Detect which cell encompasses the target text, then output its [x, y] center coordinate. 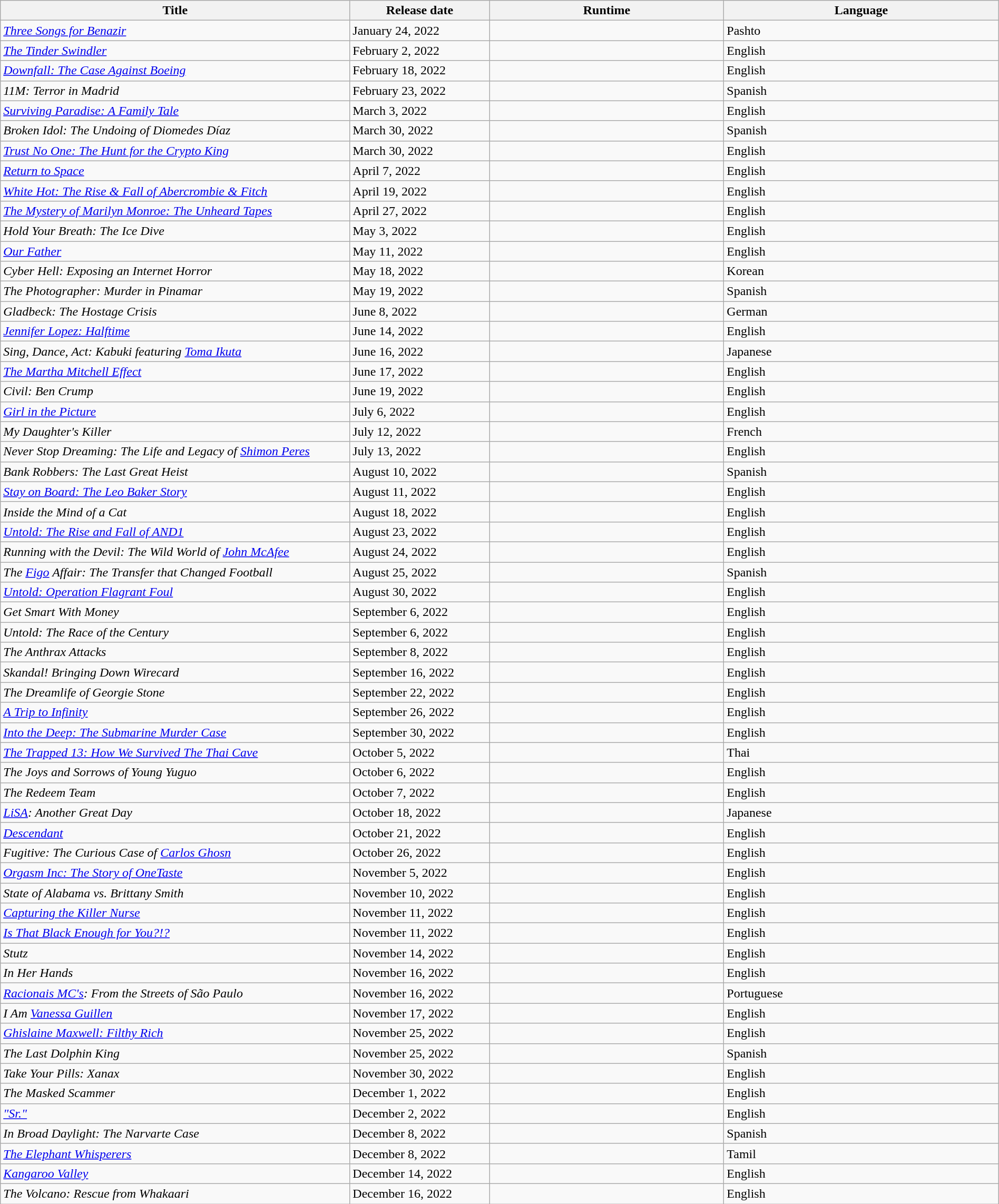
September 8, 2022 [419, 652]
The Masked Scammer [175, 1093]
August 18, 2022 [419, 512]
June 8, 2022 [419, 311]
Broken Idol: The Undoing of Diomedes Díaz [175, 131]
Get Smart With Money [175, 612]
June 16, 2022 [419, 351]
July 12, 2022 [419, 432]
Never Stop Dreaming: The Life and Legacy of Shimon Peres [175, 452]
Bank Robbers: The Last Great Heist [175, 472]
Surviving Paradise: A Family Tale [175, 111]
Is That Black Enough for You?!? [175, 933]
The Joys and Sorrows of Young Yuguo [175, 772]
September 22, 2022 [419, 692]
Runtime [607, 11]
Cyber Hell: Exposing an Internet Horror [175, 271]
Release date [419, 11]
June 14, 2022 [419, 331]
Into the Deep: The Submarine Murder Case [175, 732]
October 7, 2022 [419, 792]
Capturing the Killer Nurse [175, 913]
May 11, 2022 [419, 251]
July 6, 2022 [419, 412]
April 27, 2022 [419, 211]
February 2, 2022 [419, 51]
The Photographer: Murder in Pinamar [175, 291]
July 13, 2022 [419, 452]
August 10, 2022 [419, 472]
August 24, 2022 [419, 552]
Stay on Board: The Leo Baker Story [175, 492]
November 30, 2022 [419, 1073]
The Martha Mitchell Effect [175, 371]
December 16, 2022 [419, 1193]
December 2, 2022 [419, 1113]
Return to Space [175, 171]
Trust No One: The Hunt for the Crypto King [175, 151]
Girl in the Picture [175, 412]
Racionais MC's: From the Streets of São Paulo [175, 993]
April 19, 2022 [419, 191]
The Redeem Team [175, 792]
The Last Dolphin King [175, 1053]
August 23, 2022 [419, 532]
August 30, 2022 [419, 592]
December 1, 2022 [419, 1093]
Skandal! Bringing Down Wirecard [175, 672]
May 19, 2022 [419, 291]
Take Your Pills: Xanax [175, 1073]
Stutz [175, 953]
The Figo Affair: The Transfer that Changed Football [175, 572]
Untold: The Rise and Fall of AND1 [175, 532]
November 5, 2022 [419, 873]
State of Alabama vs. Brittany Smith [175, 893]
In Her Hands [175, 973]
LiSA: Another Great Day [175, 813]
Korean [861, 271]
In Broad Daylight: The Narvarte Case [175, 1133]
September 30, 2022 [419, 732]
August 11, 2022 [419, 492]
August 25, 2022 [419, 572]
April 7, 2022 [419, 171]
December 14, 2022 [419, 1173]
October 5, 2022 [419, 752]
Kangaroo Valley [175, 1173]
Untold: The Race of the Century [175, 632]
Three Songs for Benazir [175, 31]
Ghislaine Maxwell: Filthy Rich [175, 1033]
October 21, 2022 [419, 833]
Fugitive: The Curious Case of Carlos Ghosn [175, 853]
I Am Vanessa Guillen [175, 1013]
The Dreamlife of Georgie Stone [175, 692]
"Sr." [175, 1113]
Gladbeck: The Hostage Crisis [175, 311]
September 26, 2022 [419, 712]
January 24, 2022 [419, 31]
May 18, 2022 [419, 271]
Civil: Ben Crump [175, 391]
June 17, 2022 [419, 371]
October 6, 2022 [419, 772]
Downfall: The Case Against Boeing [175, 71]
A Trip to Infinity [175, 712]
October 26, 2022 [419, 853]
My Daughter's Killer [175, 432]
June 19, 2022 [419, 391]
Sing, Dance, Act: Kabuki featuring Toma Ikuta [175, 351]
Jennifer Lopez: Halftime [175, 331]
French [861, 432]
Descendant [175, 833]
The Elephant Whisperers [175, 1153]
Title [175, 11]
Portuguese [861, 993]
Our Father [175, 251]
11M: Terror in Madrid [175, 91]
The Anthrax Attacks [175, 652]
The Volcano: Rescue from Whakaari [175, 1193]
Language [861, 11]
Orgasm Inc: The Story of OneTaste [175, 873]
The Trapped 13: How We Survived The Thai Cave [175, 752]
November 10, 2022 [419, 893]
Untold: Operation Flagrant Foul [175, 592]
Tamil [861, 1153]
Running with the Devil: The Wild World of John McAfee [175, 552]
Pashto [861, 31]
February 23, 2022 [419, 91]
May 3, 2022 [419, 231]
White Hot: The Rise & Fall of Abercrombie & Fitch [175, 191]
October 18, 2022 [419, 813]
Inside the Mind of a Cat [175, 512]
February 18, 2022 [419, 71]
Thai [861, 752]
March 3, 2022 [419, 111]
November 17, 2022 [419, 1013]
September 16, 2022 [419, 672]
November 14, 2022 [419, 953]
The Tinder Swindler [175, 51]
Hold Your Breath: The Ice Dive [175, 231]
The Mystery of Marilyn Monroe: The Unheard Tapes [175, 211]
German [861, 311]
